Return (x, y) of the center of cell containing provided text 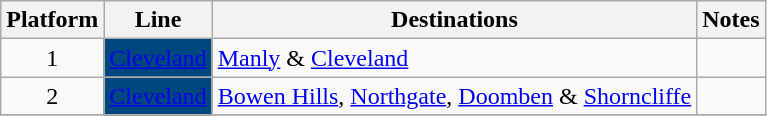
Bowen Hills, Northgate, Doomben & Shorncliffe (454, 96)
2 (52, 96)
1 (52, 58)
Destinations (454, 20)
Line (158, 20)
Manly & Cleveland (454, 58)
Notes (731, 20)
Platform (52, 20)
